Search for the cell housing the specified text and yield its (X, Y) center coordinate. 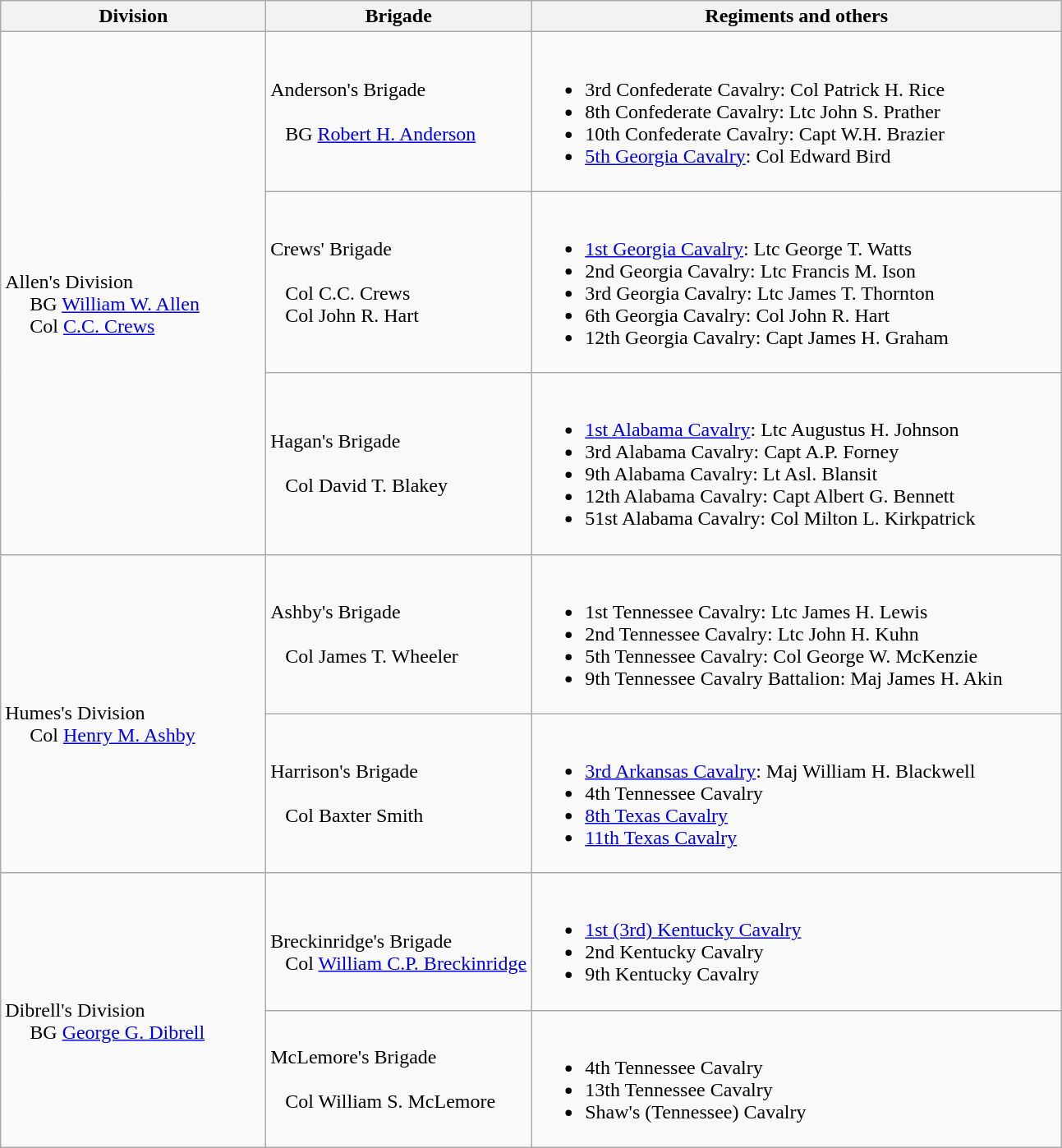
Allen's Division BG William W. Allen Col C.C. Crews (133, 293)
1st (3rd) Kentucky Cavalry2nd Kentucky Cavalry9th Kentucky Cavalry (797, 941)
Brigade (399, 16)
Breckinridge's Brigade Col William C.P. Breckinridge (399, 941)
Hagan's Brigade Col David T. Blakey (399, 463)
Ashby's Brigade Col James T. Wheeler (399, 634)
Humes's Division Col Henry M. Ashby (133, 714)
4th Tennessee Cavalry13th Tennessee CavalryShaw's (Tennessee) Cavalry (797, 1079)
McLemore's Brigade Col William S. McLemore (399, 1079)
Crews' Brigade Col C.C. Crews Col John R. Hart (399, 282)
Anderson's Brigade BG Robert H. Anderson (399, 112)
Dibrell's Division BG George G. Dibrell (133, 1010)
Harrison's Brigade Col Baxter Smith (399, 793)
3rd Arkansas Cavalry: Maj William H. Blackwell4th Tennessee Cavalry8th Texas Cavalry11th Texas Cavalry (797, 793)
Division (133, 16)
Regiments and others (797, 16)
